From the cell containing the given text, extract its center point as (x, y) coordinate. 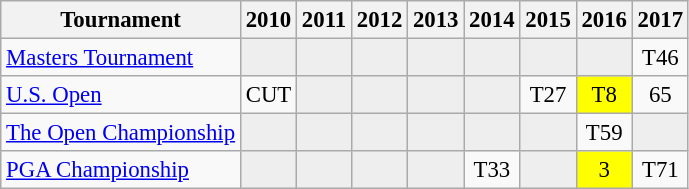
T27 (548, 95)
2017 (660, 20)
CUT (268, 95)
T71 (660, 170)
T59 (604, 133)
2014 (492, 20)
U.S. Open (121, 95)
PGA Championship (121, 170)
Masters Tournament (121, 58)
Tournament (121, 20)
2016 (604, 20)
T8 (604, 95)
3 (604, 170)
2010 (268, 20)
T46 (660, 58)
2013 (436, 20)
T33 (492, 170)
65 (660, 95)
2012 (379, 20)
2011 (324, 20)
2015 (548, 20)
The Open Championship (121, 133)
